Locate the cell with the specified text and output its [X, Y] center coordinate. 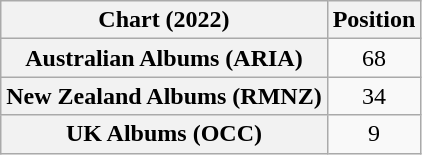
9 [374, 134]
Position [374, 20]
Australian Albums (ARIA) [164, 58]
New Zealand Albums (RMNZ) [164, 96]
UK Albums (OCC) [164, 134]
68 [374, 58]
34 [374, 96]
Chart (2022) [164, 20]
